From the cell containing the given text, extract its center point as (X, Y) coordinate. 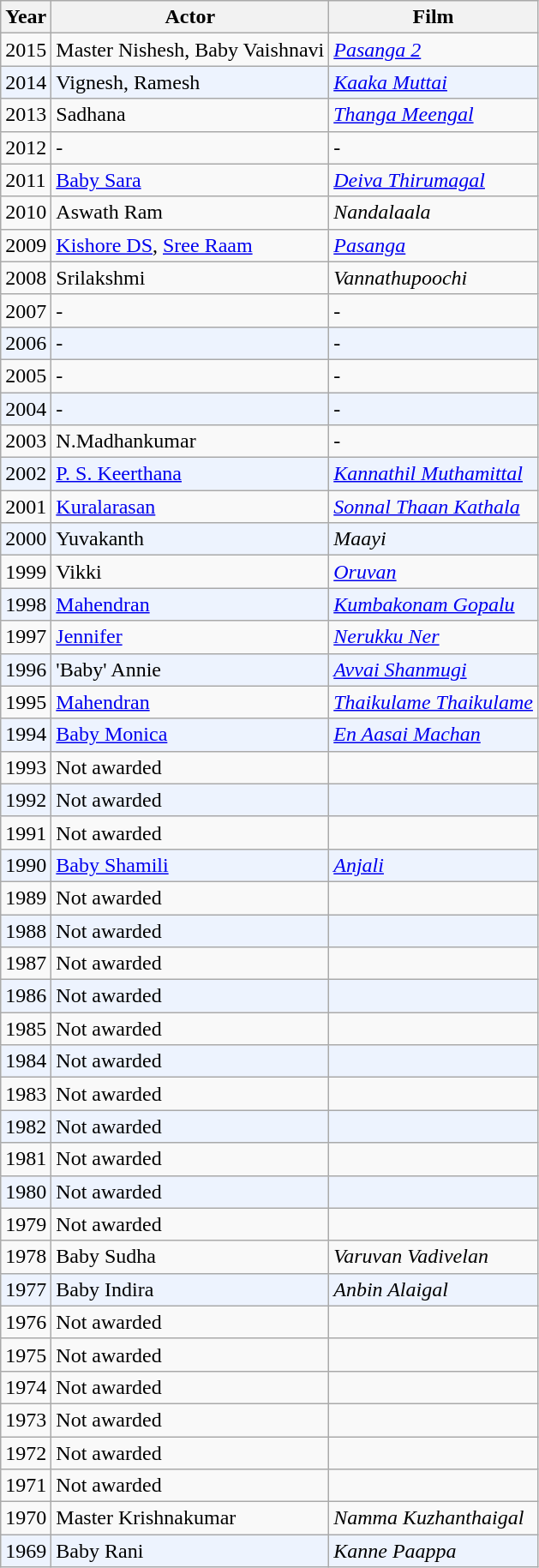
2011 (26, 180)
1984 (26, 1061)
Film (434, 17)
Yuvakanth (190, 539)
Baby Sudha (190, 1257)
Namma Kuzhanthaigal (434, 1518)
P. S. Keerthana (190, 474)
Kuralarasan (190, 507)
2014 (26, 82)
1993 (26, 767)
Aswath Ram (190, 213)
1990 (26, 865)
1972 (26, 1453)
1989 (26, 898)
Nandalaala (434, 213)
1987 (26, 964)
2013 (26, 115)
1994 (26, 735)
Deiva Thirumagal (434, 180)
2009 (26, 245)
Oruvan (434, 572)
Baby Sara (190, 180)
2003 (26, 442)
Jennifer (190, 637)
2008 (26, 278)
1999 (26, 572)
1985 (26, 1029)
Varuvan Vadivelan (434, 1257)
1974 (26, 1387)
Srilakshmi (190, 278)
Kannathil Muthamittal (434, 474)
1998 (26, 604)
1991 (26, 832)
Baby Monica (190, 735)
1988 (26, 930)
Master Krishnakumar (190, 1518)
2000 (26, 539)
Baby Indira (190, 1289)
Year (26, 17)
Sonnal Thaan Kathala (434, 507)
Anjali (434, 865)
Avvai Shanmugi (434, 670)
1992 (26, 800)
1996 (26, 670)
Nerukku Ner (434, 637)
1975 (26, 1355)
1973 (26, 1420)
1981 (26, 1159)
Vikki (190, 572)
Kishore DS, Sree Raam (190, 245)
Pasanga 2 (434, 50)
1979 (26, 1224)
1969 (26, 1551)
Maayi (434, 539)
1978 (26, 1257)
1970 (26, 1518)
Master Nishesh, Baby Vaishnavi (190, 50)
Sadhana (190, 115)
1976 (26, 1322)
1982 (26, 1126)
'Baby' Annie (190, 670)
Thanga Meengal (434, 115)
Kumbakonam Gopalu (434, 604)
2012 (26, 147)
1983 (26, 1094)
Kaaka Muttai (434, 82)
Kanne Paappa (434, 1551)
2015 (26, 50)
Baby Rani (190, 1551)
Thaikulame Thaikulame (434, 702)
2005 (26, 375)
Baby Shamili (190, 865)
1997 (26, 637)
2001 (26, 507)
2004 (26, 409)
1995 (26, 702)
1980 (26, 1192)
Pasanga (434, 245)
2002 (26, 474)
Actor (190, 17)
2010 (26, 213)
En Aasai Machan (434, 735)
2006 (26, 343)
Vignesh, Ramesh (190, 82)
1977 (26, 1289)
Vannathupoochi (434, 278)
2007 (26, 310)
Anbin Alaigal (434, 1289)
1986 (26, 996)
1971 (26, 1486)
N.Madhankumar (190, 442)
